Search for the cell housing the specified text and yield its [X, Y] center coordinate. 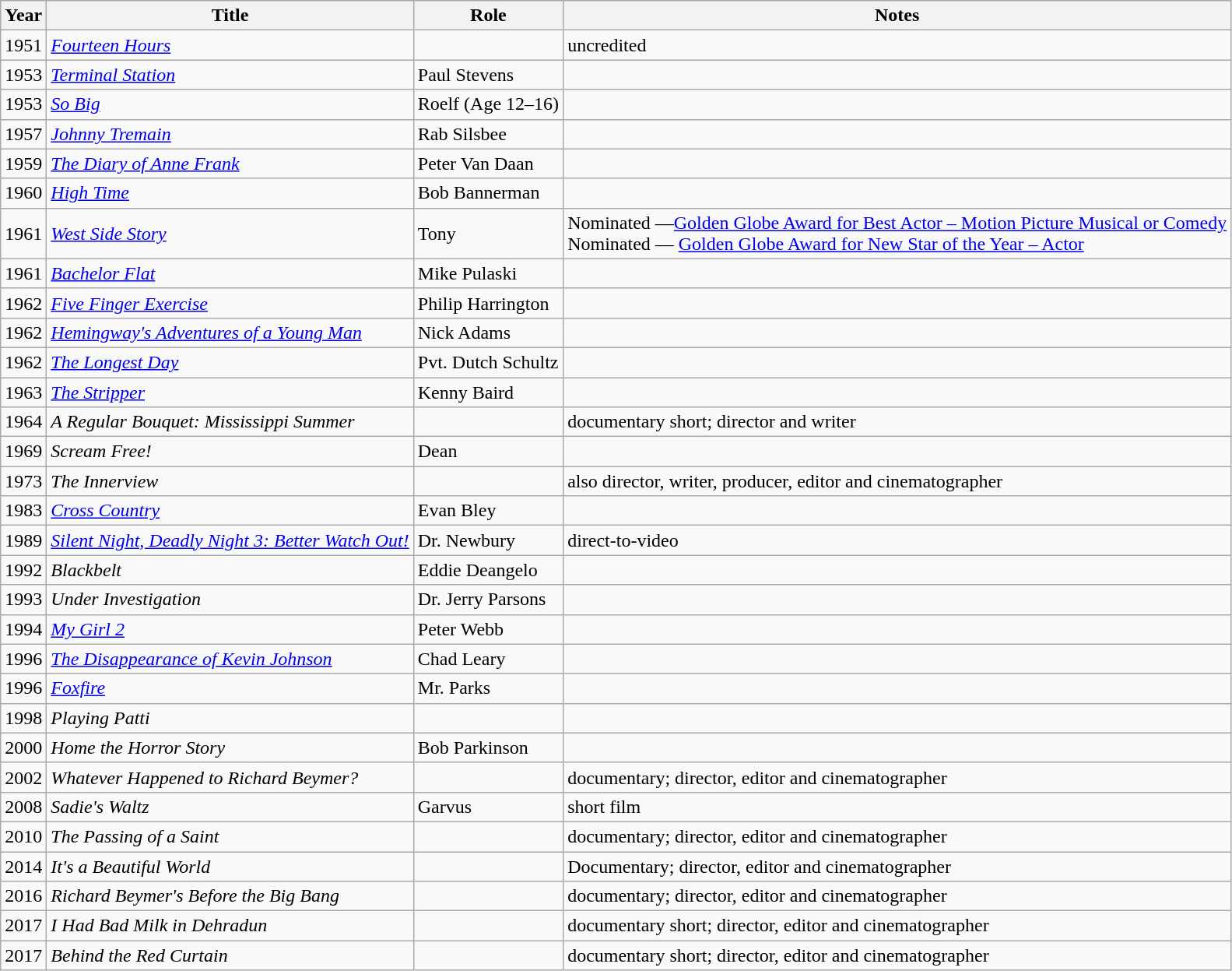
West Side Story [230, 234]
Philip Harrington [488, 303]
1989 [23, 540]
Documentary; director, editor and cinematographer [897, 867]
Hemingway's Adventures of a Young Man [230, 332]
The Disappearance of Kevin Johnson [230, 659]
1992 [23, 570]
1957 [23, 134]
Terminal Station [230, 75]
Kenny Baird [488, 392]
Bob Parkinson [488, 748]
Notes [897, 16]
Foxfire [230, 688]
Home the Horror Story [230, 748]
Mike Pulaski [488, 273]
Dr. Newbury [488, 540]
The Stripper [230, 392]
The Passing of a Saint [230, 836]
Role [488, 16]
2014 [23, 867]
2016 [23, 896]
1998 [23, 718]
Eddie Deangelo [488, 570]
Mr. Parks [488, 688]
uncredited [897, 45]
Behind the Red Curtain [230, 955]
Evan Bley [488, 511]
1960 [23, 193]
Peter Van Daan [488, 164]
1993 [23, 600]
Fourteen Hours [230, 45]
Under Investigation [230, 600]
1964 [23, 422]
1959 [23, 164]
2010 [23, 836]
short film [897, 807]
1969 [23, 452]
Scream Free! [230, 452]
1983 [23, 511]
Chad Leary [488, 659]
Sadie's Waltz [230, 807]
1973 [23, 481]
also director, writer, producer, editor and cinematographer [897, 481]
Roelf (Age 12–16) [488, 104]
2000 [23, 748]
The Innerview [230, 481]
1963 [23, 392]
A Regular Bouquet: Mississippi Summer [230, 422]
Rab Silsbee [488, 134]
2008 [23, 807]
1951 [23, 45]
Dr. Jerry Parsons [488, 600]
Five Finger Exercise [230, 303]
Johnny Tremain [230, 134]
So Big [230, 104]
I Had Bad Milk in Dehradun [230, 926]
Blackbelt [230, 570]
Bachelor Flat [230, 273]
The Longest Day [230, 362]
Paul Stevens [488, 75]
Cross Country [230, 511]
direct-to-video [897, 540]
Nominated —Golden Globe Award for Best Actor – Motion Picture Musical or ComedyNominated — Golden Globe Award for New Star of the Year – Actor [897, 234]
Dean [488, 452]
Bob Bannerman [488, 193]
The Diary of Anne Frank [230, 164]
Nick Adams [488, 332]
Title [230, 16]
Pvt. Dutch Schultz [488, 362]
Tony [488, 234]
Richard Beymer's Before the Big Bang [230, 896]
Peter Webb [488, 629]
documentary short; director and writer [897, 422]
Whatever Happened to Richard Beymer? [230, 777]
Year [23, 16]
Garvus [488, 807]
My Girl 2 [230, 629]
High Time [230, 193]
It's a Beautiful World [230, 867]
1994 [23, 629]
2002 [23, 777]
Silent Night, Deadly Night 3: Better Watch Out! [230, 540]
Playing Patti [230, 718]
